Detect which cell encompasses the target text, then output its [x, y] center coordinate. 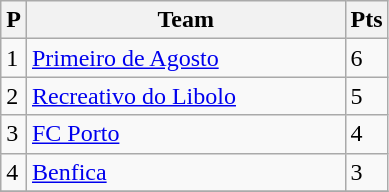
1 [14, 58]
Team [186, 20]
2 [14, 96]
P [14, 20]
Benfica [186, 172]
6 [366, 58]
FC Porto [186, 134]
Recreativo do Libolo [186, 96]
Pts [366, 20]
Primeiro de Agosto [186, 58]
5 [366, 96]
